Capture the cell that displays the provided text and extract its (X, Y) central coordinate. 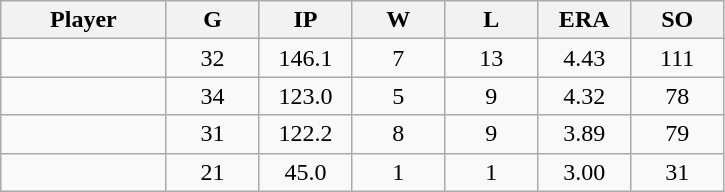
L (492, 20)
111 (678, 58)
34 (212, 96)
13 (492, 58)
4.43 (584, 58)
SO (678, 20)
3.00 (584, 172)
3.89 (584, 134)
G (212, 20)
7 (398, 58)
W (398, 20)
123.0 (306, 96)
ERA (584, 20)
5 (398, 96)
78 (678, 96)
4.32 (584, 96)
79 (678, 134)
122.2 (306, 134)
32 (212, 58)
Player (84, 20)
IP (306, 20)
21 (212, 172)
45.0 (306, 172)
146.1 (306, 58)
8 (398, 134)
